Identify which cell holds the provided text, then report its [X, Y] central coordinate. 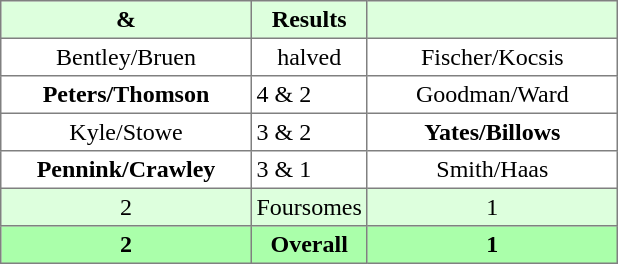
Bentley/Bruen [126, 57]
Overall [309, 245]
4 & 2 [309, 95]
Smith/Haas [492, 170]
Results [309, 20]
3 & 1 [309, 170]
Pennink/Crawley [126, 170]
Peters/Thomson [126, 95]
3 & 2 [309, 132]
& [126, 20]
Fischer/Kocsis [492, 57]
Foursomes [309, 207]
Yates/Billows [492, 132]
Goodman/Ward [492, 95]
halved [309, 57]
Kyle/Stowe [126, 132]
